Determine the [x, y] coordinate at the center of the cell enclosing the given text.  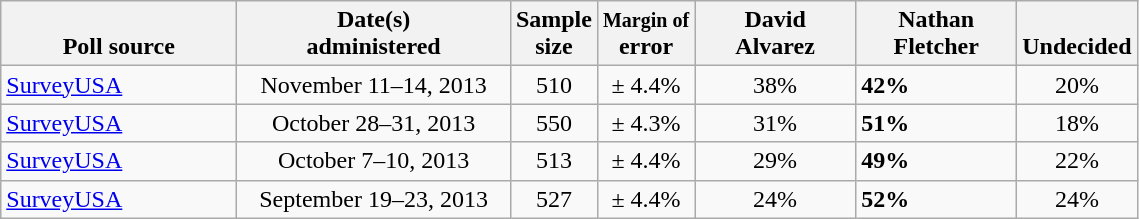
527 [554, 199]
October 7–10, 2013 [374, 161]
DavidAlvarez [776, 34]
September 19–23, 2013 [374, 199]
38% [776, 85]
49% [936, 161]
513 [554, 161]
Date(s)administered [374, 34]
510 [554, 85]
51% [936, 123]
18% [1077, 123]
October 28–31, 2013 [374, 123]
November 11–14, 2013 [374, 85]
Margin oferror [646, 34]
22% [1077, 161]
Samplesize [554, 34]
52% [936, 199]
Poll source [119, 34]
Undecided [1077, 34]
31% [776, 123]
20% [1077, 85]
NathanFletcher [936, 34]
29% [776, 161]
42% [936, 85]
± 4.3% [646, 123]
550 [554, 123]
